Output the [X, Y] coordinate of the center of the cell containing the given text.  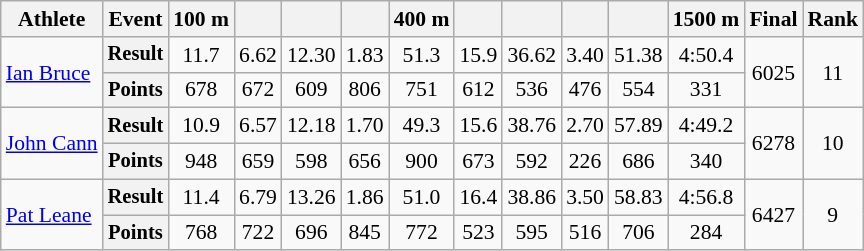
38.86 [532, 197]
6.57 [258, 126]
11 [832, 72]
10 [832, 144]
340 [706, 162]
722 [258, 233]
609 [312, 90]
476 [585, 90]
523 [478, 233]
36.62 [532, 55]
12.30 [312, 55]
678 [201, 90]
1.70 [365, 126]
57.89 [638, 126]
948 [201, 162]
598 [312, 162]
516 [585, 233]
554 [638, 90]
331 [706, 90]
6427 [773, 214]
659 [258, 162]
51.38 [638, 55]
673 [478, 162]
696 [312, 233]
Event [136, 19]
4:50.4 [706, 55]
6.62 [258, 55]
3.40 [585, 55]
10.9 [201, 126]
806 [365, 90]
2.70 [585, 126]
Final [773, 19]
751 [422, 90]
11.7 [201, 55]
400 m [422, 19]
900 [422, 162]
Pat Leane [52, 214]
612 [478, 90]
15.6 [478, 126]
536 [532, 90]
Athlete [52, 19]
Rank [832, 19]
1.86 [365, 197]
13.26 [312, 197]
6.79 [258, 197]
845 [365, 233]
672 [258, 90]
3.50 [585, 197]
706 [638, 233]
51.3 [422, 55]
1500 m [706, 19]
772 [422, 233]
John Cann [52, 144]
1.83 [365, 55]
100 m [201, 19]
16.4 [478, 197]
11.4 [201, 197]
6278 [773, 144]
592 [532, 162]
9 [832, 214]
51.0 [422, 197]
Ian Bruce [52, 72]
284 [706, 233]
15.9 [478, 55]
656 [365, 162]
12.18 [312, 126]
58.83 [638, 197]
49.3 [422, 126]
4:56.8 [706, 197]
226 [585, 162]
6025 [773, 72]
768 [201, 233]
4:49.2 [706, 126]
686 [638, 162]
38.76 [532, 126]
595 [532, 233]
